Search for the cell housing the specified text and yield its (X, Y) center coordinate. 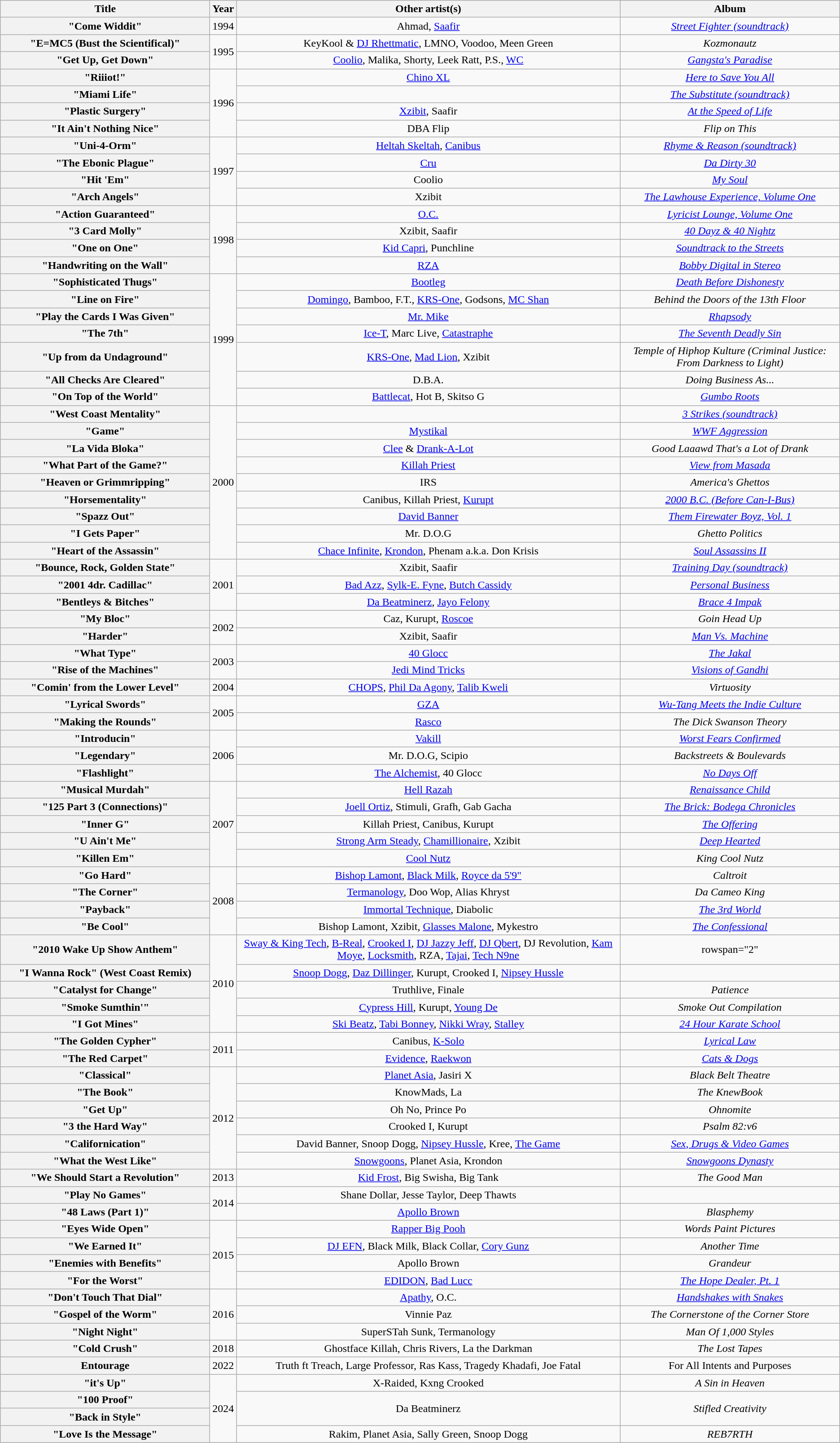
"We Should Start a Revolution" (105, 1178)
Chino XL (428, 77)
The Good Man (730, 1178)
The Substitute (soundtrack) (730, 94)
Lyricist Lounge, Volume One (730, 214)
rowspan="2" (730, 950)
The Lawhouse Experience, Volume One (730, 197)
Truth ft Treach, Large Professor, Ras Kass, Tragedy Khadafi, Joe Fatal (428, 1366)
No Days Off (730, 772)
Killah Priest, Canibus, Kurupt (428, 824)
"Up from da Undaground" (105, 356)
"Action Guaranteed" (105, 214)
"Eyes Wide Open" (105, 1229)
The Jakal (730, 653)
Ghetto Politics (730, 534)
"Rise of the Machines" (105, 670)
Renaissance Child (730, 790)
My Soul (730, 180)
"Comin' from the Lower Level" (105, 687)
Another Time (730, 1246)
2012 (223, 1118)
Words Paint Pictures (730, 1229)
2018 (223, 1349)
Bad Azz, Sylk-E. Fyne, Butch Cassidy (428, 585)
2008 (223, 901)
Gangsta's Paradise (730, 60)
Canibus, Killah Priest, Kurupt (428, 500)
IRS (428, 482)
"Heart of the Assassin" (105, 551)
"West Coast Mentality" (105, 414)
Coolio, Malika, Shorty, Leek Ratt, P.S., WC (428, 60)
Good Laaawd That's a Lot of Drank (730, 448)
2005 (223, 713)
2007 (223, 824)
Immortal Technique, Diabolic (428, 909)
Black Belt Theatre (730, 1075)
Clee & Drank-A-Lot (428, 448)
"2001 4dr. Cadillac" (105, 585)
"What Type" (105, 653)
"Get Up" (105, 1110)
1997 (223, 171)
The Hope Dealer, Pt. 1 (730, 1280)
DBA Flip (428, 128)
America's Ghettos (730, 482)
2010 (223, 984)
1995 (223, 52)
Rhyme & Reason (soundtrack) (730, 145)
SuperSTah Sunk, Termanology (428, 1332)
Kid Capri, Punchline (428, 248)
"Cold Crush" (105, 1349)
"Miami Life" (105, 94)
Mr. D.O.G (428, 534)
Rakim, Planet Asia, Sally Green, Snoop Dogg (428, 1434)
Killah Priest (428, 465)
2004 (223, 687)
Album (730, 9)
Ghostface Killah, Chris Rivers, La the Darkman (428, 1349)
Grandeur (730, 1263)
Here to Save You All (730, 77)
Bishop Lamont, Black Milk, Royce da 5'9" (428, 875)
Man Of 1,000 Styles (730, 1332)
Heltah Skeltah, Canibus (428, 145)
Year (223, 9)
Canibus, K-Solo (428, 1041)
"On Top of the World" (105, 397)
"Riiiot!" (105, 77)
40 Glocc (428, 653)
David Banner (428, 517)
O.C. (428, 214)
Mr. Mike (428, 316)
Da Dirty 30 (730, 162)
Wu-Tang Meets the Indie Culture (730, 704)
Blasphemy (730, 1212)
Cypress Hill, Kurupt, Young De (428, 1007)
"Bentleys & Bitches" (105, 602)
Sex, Drugs & Video Games (730, 1144)
"Sophisticated Thugs" (105, 282)
Shane Dollar, Jesse Taylor, Deep Thawts (428, 1195)
Mystikal (428, 431)
Oh No, Prince Po (428, 1110)
"it's Up" (105, 1383)
Evidence, Raekwon (428, 1058)
The Dick Swanson Theory (730, 721)
"Gospel of the Worm" (105, 1314)
Virtuosity (730, 687)
"The Book" (105, 1092)
The Lost Tapes (730, 1349)
"All Checks Are Cleared" (105, 380)
Da Cameo King (730, 892)
Man Vs. Machine (730, 636)
Caz, Kurupt, Roscoe (428, 619)
Other artist(s) (428, 9)
2016 (223, 1314)
Mr. D.O.G, Scipio (428, 755)
The 3rd World (730, 909)
"Handwriting on the Wall" (105, 265)
3 Strikes (soundtrack) (730, 414)
Kid Frost, Big Swisha, Big Tank (428, 1178)
Bishop Lamont, Xzibit, Glasses Malone, Mykestro (428, 926)
"Flashlight" (105, 772)
"Californication" (105, 1144)
For All Intents and Purposes (730, 1366)
Cru (428, 162)
2015 (223, 1254)
"Enemies with Benefits" (105, 1263)
"I Got Mines" (105, 1024)
Jedi Mind Tricks (428, 670)
"Payback" (105, 909)
"The 7th" (105, 333)
Termanology, Doo Wop, Alias Khryst (428, 892)
2000 (223, 482)
Visions of Gandhi (730, 670)
"Catalyst for Change" (105, 990)
1996 (223, 103)
"Arch Angels" (105, 197)
Snoop Dogg, Daz Dillinger, Kurupt, Crooked I, Nipsey Hussle (428, 973)
Ski Beatz, Tabi Bonney, Nikki Wray, Stalley (428, 1024)
Ice-T, Marc Live, Catastraphe (428, 333)
"Plastic Surgery" (105, 111)
King Cool Nutz (730, 858)
Battlecat, Hot B, Skitso G (428, 397)
Da Beatminerz, Jayo Felony (428, 602)
The Cornerstone of the Corner Store (730, 1314)
A Sin in Heaven (730, 1383)
Gumbo Roots (730, 397)
"One on One" (105, 248)
"48 Laws (Part 1)" (105, 1212)
"My Bloc" (105, 619)
"125 Part 3 (Connections)" (105, 807)
"The Corner" (105, 892)
Stifled Creativity (730, 1408)
Crooked I, Kurupt (428, 1127)
1999 (223, 339)
"Get Up, Get Down" (105, 60)
1998 (223, 240)
Behind the Doors of the 13th Floor (730, 299)
"For the Worst" (105, 1280)
"I Gets Paper" (105, 534)
Joell Ortiz, Stimuli, Grafh, Gab Gacha (428, 807)
2014 (223, 1203)
Kozmonautz (730, 43)
Sway & King Tech, B-Real, Crooked I, DJ Jazzy Jeff, DJ Qbert, DJ Revolution, Kam Moye, Locksmith, RZA, Tajai, Tech N9ne (428, 950)
KnowMads, La (428, 1092)
40 Dayz & 40 Nightz (730, 231)
"Smoke Sumthin'" (105, 1007)
Ohnomite (730, 1110)
"Legendary" (105, 755)
"I Wanna Rock" (West Coast Remix) (105, 973)
2013 (223, 1178)
David Banner, Snoop Dogg, Nipsey Hussle, Kree, The Game (428, 1144)
Doing Business As... (730, 380)
CHOPS, Phil Da Agony, Talib Kweli (428, 687)
Title (105, 9)
2000 B.C. (Before Can-I-Bus) (730, 500)
D.B.A. (428, 380)
Coolio (428, 180)
Truthlive, Finale (428, 990)
"Game" (105, 431)
"Lyrical Swords" (105, 704)
Xzibit (428, 197)
REB7RTH (730, 1434)
Deep Hearted (730, 841)
2003 (223, 662)
"Musical Murdah" (105, 790)
Street Fighter (soundtrack) (730, 26)
2024 (223, 1408)
Entourage (105, 1366)
"Heaven or Grimmripping" (105, 482)
Vinnie Paz (428, 1314)
"3 the Hard Way" (105, 1127)
"The Red Carpet" (105, 1058)
"We Earned It" (105, 1246)
Lyrical Law (730, 1041)
GZA (428, 704)
The Brick: Bodega Chronicles (730, 807)
"Play No Games" (105, 1195)
Snowgoons Dynasty (730, 1161)
Planet Asia, Jasiri X (428, 1075)
"Go Hard" (105, 875)
"Introducin" (105, 738)
RZA (428, 265)
Temple of Hiphop Kulture (Criminal Justice: From Darkness to Light) (730, 356)
Backstreets & Boulevards (730, 755)
24 Hour Karate School (730, 1024)
"Come Widdit" (105, 26)
EDIDON, Bad Lucc (428, 1280)
Snowgoons, Planet Asia, Krondon (428, 1161)
2022 (223, 1366)
"U Ain't Me" (105, 841)
Rasco (428, 721)
Soundtrack to the Streets (730, 248)
View from Masada (730, 465)
"Bounce, Rock, Golden State" (105, 568)
"What the West Like" (105, 1161)
KRS-One, Mad Lion, Xzibit (428, 356)
Handshakes with Snakes (730, 1297)
At the Speed of Life (730, 111)
Smoke Out Compilation (730, 1007)
"Inner G" (105, 824)
Apathy, O.C. (428, 1297)
"Be Cool" (105, 926)
"100 Proof" (105, 1400)
"Classical" (105, 1075)
Strong Arm Steady, Chamillionaire, Xzibit (428, 841)
"La Vida Bloka" (105, 448)
"Uni-4-Orm" (105, 145)
Vakill (428, 738)
"The Golden Cypher" (105, 1041)
Patience (730, 990)
"It Ain't Nothing Nice" (105, 128)
2001 (223, 585)
"Harder" (105, 636)
Rapper Big Pooh (428, 1229)
"Making the Rounds" (105, 721)
"Play the Cards I Was Given" (105, 316)
"3 Card Molly" (105, 231)
Cool Nutz (428, 858)
"Spazz Out" (105, 517)
"Horsementality" (105, 500)
"Night Night" (105, 1332)
2011 (223, 1049)
WWF Aggression (730, 431)
Domingo, Bamboo, F.T., KRS-One, Godsons, MC Shan (428, 299)
2002 (223, 627)
Training Day (soundtrack) (730, 568)
X-Raided, Kxng Crooked (428, 1383)
DJ EFN, Black Milk, Black Collar, Cory Gunz (428, 1246)
"Don't Touch That Dial" (105, 1297)
"The Ebonic Plague" (105, 162)
"Love Is the Message" (105, 1434)
"Line on Fire" (105, 299)
The Alchemist, 40 Glocc (428, 772)
Bobby Digital in Stereo (730, 265)
Soul Assassins II (730, 551)
2006 (223, 755)
"E=MC5 (Bust the Scientifical)" (105, 43)
KeyKool & DJ Rhettmatic, LMNO, Voodoo, Meen Green (428, 43)
The KnewBook (730, 1092)
"What Part of the Game?" (105, 465)
Da Beatminerz (428, 1408)
Personal Business (730, 585)
"Killen Em" (105, 858)
Ahmad, Saafir (428, 26)
Caltroit (730, 875)
Rhapsody (730, 316)
Cats & Dogs (730, 1058)
The Seventh Deadly Sin (730, 333)
"Back in Style" (105, 1417)
Brace 4 Impak (730, 602)
Bootleg (428, 282)
The Offering (730, 824)
Flip on This (730, 128)
Hell Razah (428, 790)
Worst Fears Confirmed (730, 738)
Goin Head Up (730, 619)
"2010 Wake Up Show Anthem" (105, 950)
1994 (223, 26)
Death Before Dishonesty (730, 282)
Chace Infinite, Krondon, Phenam a.k.a. Don Krisis (428, 551)
"Hit 'Em" (105, 180)
Psalm 82:v6 (730, 1127)
Them Firewater Boyz, Vol. 1 (730, 517)
The Confessional (730, 926)
